Provide the (x, y) coordinate of the cell's center where the given text is located.  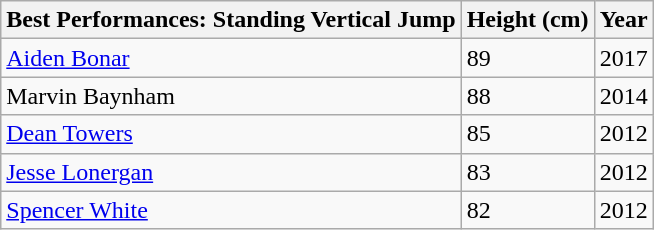
Spencer White (231, 210)
85 (528, 134)
82 (528, 210)
2017 (624, 58)
Dean Towers (231, 134)
Height (cm) (528, 20)
Jesse Lonergan (231, 172)
88 (528, 96)
2014 (624, 96)
Best Performances: Standing Vertical Jump (231, 20)
Aiden Bonar (231, 58)
Year (624, 20)
89 (528, 58)
83 (528, 172)
Marvin Baynham (231, 96)
